Extract the [X, Y] coordinate from the center of the cell holding the provided text.  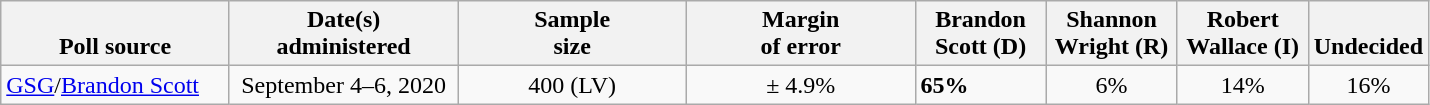
65% [980, 85]
ShannonWright (R) [1112, 34]
16% [1368, 85]
Samplesize [572, 34]
400 (LV) [572, 85]
Marginof error [800, 34]
Date(s)administered [344, 34]
± 4.9% [800, 85]
GSG/Brandon Scott [116, 85]
Undecided [1368, 34]
September 4–6, 2020 [344, 85]
BrandonScott (D) [980, 34]
Poll source [116, 34]
RobertWallace (I) [1242, 34]
14% [1242, 85]
6% [1112, 85]
